Search for the cell housing the specified text and yield its [x, y] center coordinate. 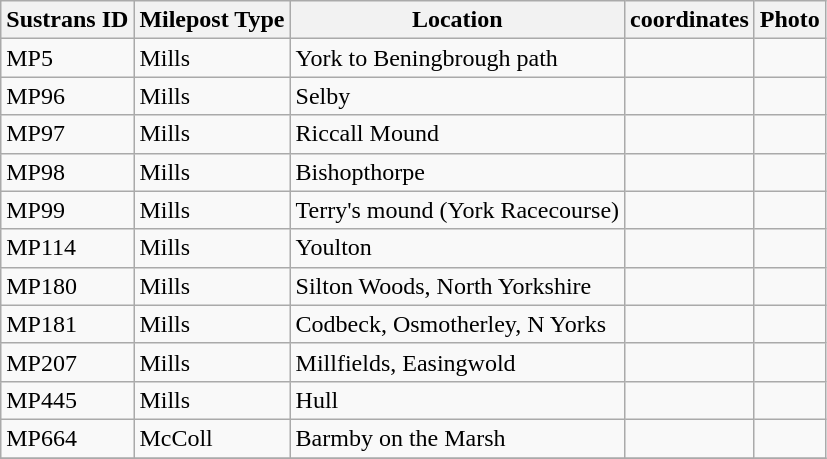
Barmby on the Marsh [458, 438]
MP207 [68, 362]
MP99 [68, 210]
MP96 [68, 96]
Photo [790, 20]
Codbeck, Osmotherley, N Yorks [458, 324]
York to Beningbrough path [458, 58]
Youlton [458, 248]
Millfields, Easingwold [458, 362]
MP664 [68, 438]
Location [458, 20]
McColl [212, 438]
MP181 [68, 324]
Hull [458, 400]
MP5 [68, 58]
MP97 [68, 134]
Selby [458, 96]
Milepost Type [212, 20]
MP114 [68, 248]
Silton Woods, North Yorkshire [458, 286]
MP98 [68, 172]
Riccall Mound [458, 134]
MP445 [68, 400]
Sustrans ID [68, 20]
coordinates [690, 20]
Bishopthorpe [458, 172]
MP180 [68, 286]
Terry's mound (York Racecourse) [458, 210]
